Search for the cell housing the specified text and yield its [x, y] center coordinate. 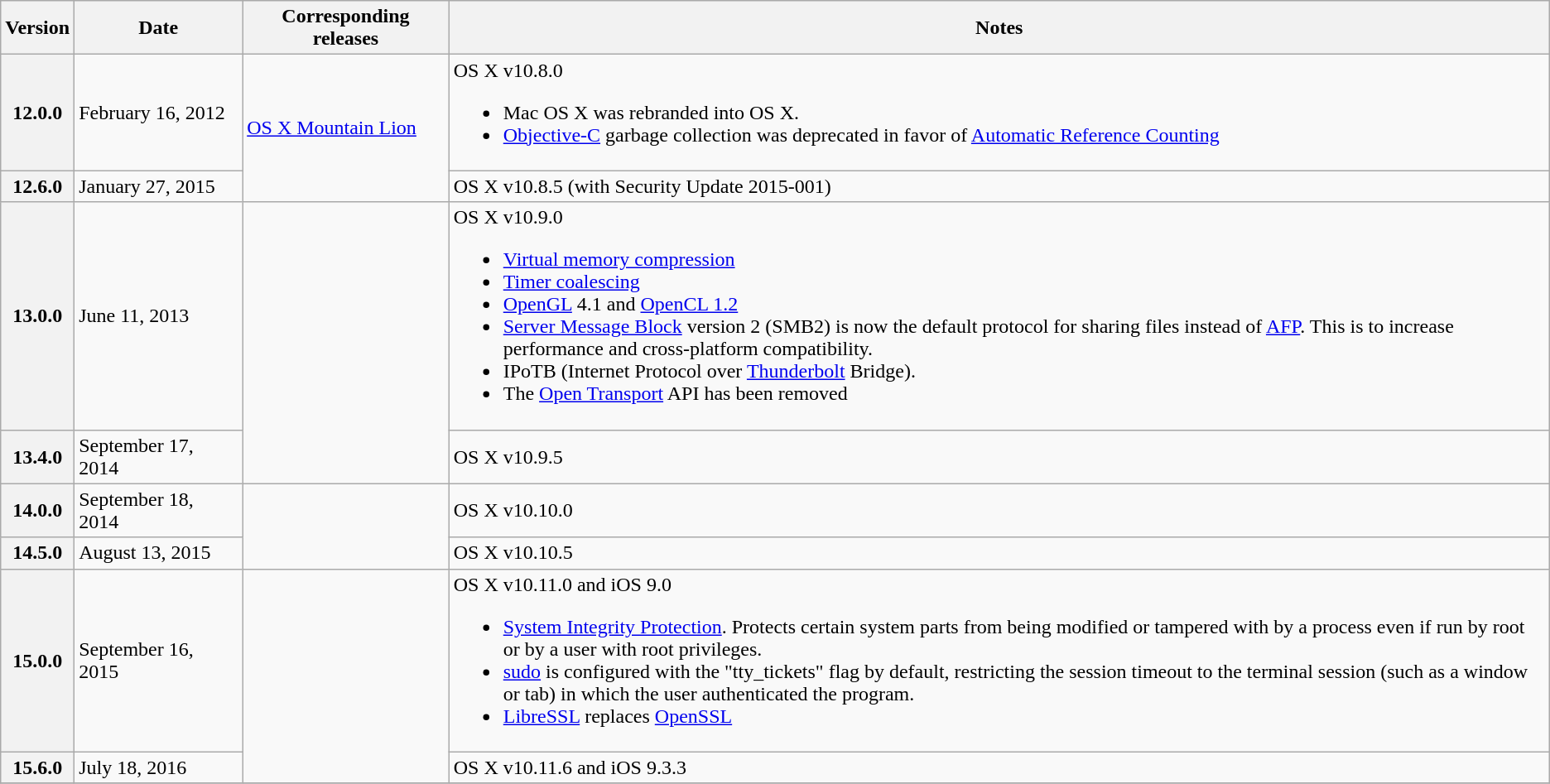
June 11, 2013 [159, 316]
OS X v10.10.0 [999, 510]
Version [38, 28]
Notes [999, 28]
OS X Mountain Lion [346, 128]
15.0.0 [38, 661]
OS X v10.9.5 [999, 457]
September 18, 2014 [159, 510]
15.6.0 [38, 767]
12.6.0 [38, 186]
September 17, 2014 [159, 457]
14.0.0 [38, 510]
12.0.0 [38, 113]
July 18, 2016 [159, 767]
OS X v10.11.6 and iOS 9.3.3 [999, 767]
Corresponding releases [346, 28]
February 16, 2012 [159, 113]
13.0.0 [38, 316]
13.4.0 [38, 457]
OS X v10.8.0Mac OS X was rebranded into OS X.Objective-C garbage collection was deprecated in favor of Automatic Reference Counting [999, 113]
Date [159, 28]
January 27, 2015 [159, 186]
August 13, 2015 [159, 553]
14.5.0 [38, 553]
OS X v10.10.5 [999, 553]
OS X v10.8.5 (with Security Update 2015-001) [999, 186]
September 16, 2015 [159, 661]
